Pinpoint the cell where the given text exists, returning its [X, Y] midpoint coordinate. 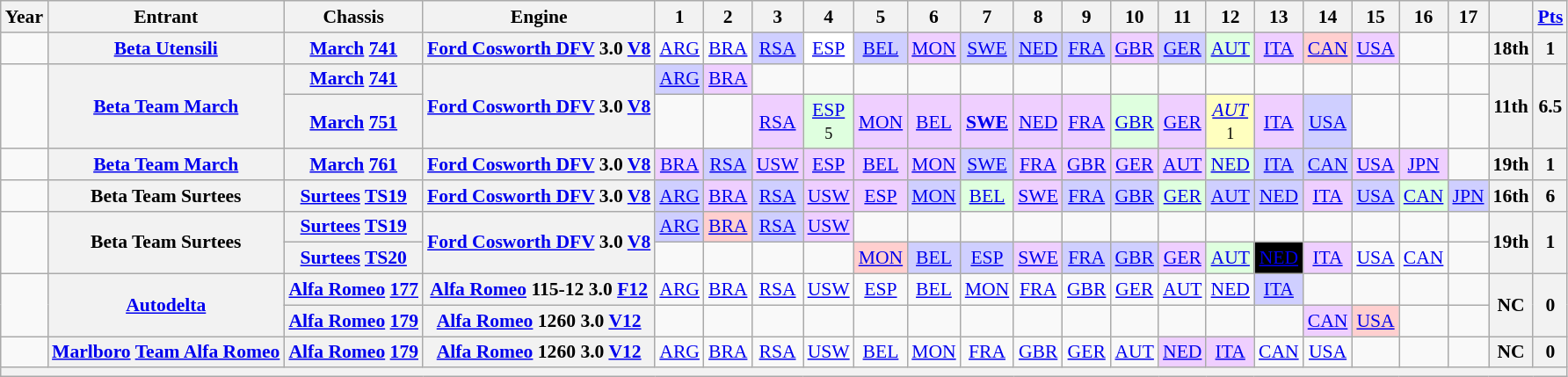
12 [1230, 17]
5 [881, 17]
7 [988, 17]
9 [1086, 17]
4 [829, 17]
Pts [1550, 17]
8 [1038, 17]
ESP5 [829, 121]
Beta Utensili [165, 48]
Entrant [165, 17]
Chassis [353, 17]
AUT1 [1230, 121]
March 761 [353, 164]
2 [728, 17]
Surtees TS20 [353, 258]
15 [1375, 17]
17 [1468, 17]
6.5 [1550, 105]
Engine [539, 17]
10 [1134, 17]
March 751 [353, 121]
16th [1512, 196]
Alfa Romeo 177 [353, 290]
14 [1328, 17]
Autodelta [165, 306]
11th [1512, 105]
18th [1512, 48]
Alfa Romeo 115-12 3.0 F12 [539, 290]
Marlboro Team Alfa Romeo [165, 352]
11 [1182, 17]
13 [1279, 17]
16 [1424, 17]
3 [777, 17]
Year [25, 17]
